Search for the cell housing the specified text and yield its [X, Y] center coordinate. 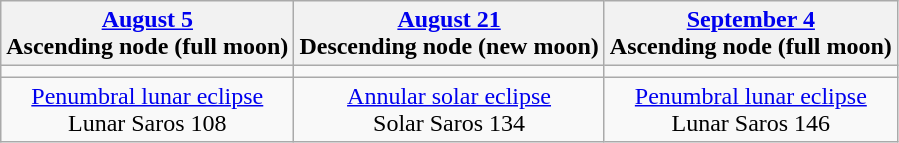
September 4Ascending node (full moon) [750, 34]
Penumbral lunar eclipseLunar Saros 146 [750, 110]
August 21Descending node (new moon) [449, 34]
Penumbral lunar eclipseLunar Saros 108 [148, 110]
August 5Ascending node (full moon) [148, 34]
Annular solar eclipseSolar Saros 134 [449, 110]
